Return (x, y) of the center of cell containing provided text 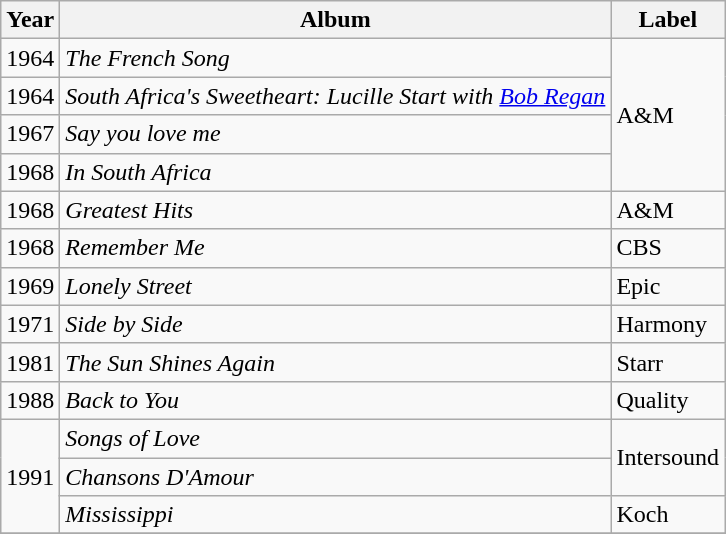
1967 (30, 134)
Lonely Street (336, 286)
The Sun Shines Again (336, 362)
Quality (668, 400)
1969 (30, 286)
Year (30, 20)
Starr (668, 362)
1991 (30, 476)
Chansons D'Amour (336, 477)
Album (336, 20)
1981 (30, 362)
CBS (668, 248)
1988 (30, 400)
1971 (30, 324)
Remember Me (336, 248)
Label (668, 20)
Koch (668, 515)
The French Song (336, 58)
Say you love me (336, 134)
In South Africa (336, 172)
Side by Side (336, 324)
Songs of Love (336, 438)
South Africa's Sweetheart: Lucille Start with Bob Regan (336, 96)
Harmony (668, 324)
Greatest Hits (336, 210)
Back to You (336, 400)
Intersound (668, 457)
Mississippi (336, 515)
Epic (668, 286)
